Capture the cell that displays the provided text and extract its (x, y) central coordinate. 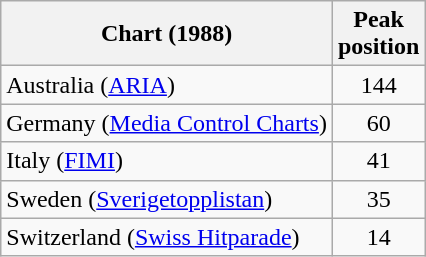
Australia (ARIA) (167, 85)
Italy (FIMI) (167, 161)
41 (378, 161)
Chart (1988) (167, 34)
35 (378, 199)
144 (378, 85)
60 (378, 123)
Sweden (Sverigetopplistan) (167, 199)
Peakposition (378, 34)
Germany (Media Control Charts) (167, 123)
Switzerland (Swiss Hitparade) (167, 237)
14 (378, 237)
